For the text-containing cell, return its midpoint in (X, Y) coordinate format. 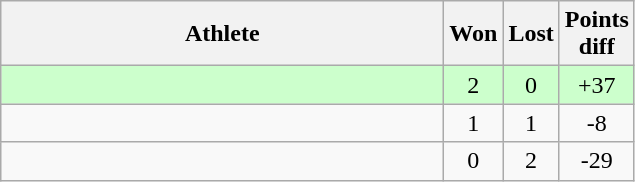
Won (474, 34)
Lost (531, 34)
-8 (596, 123)
-29 (596, 161)
Athlete (222, 34)
+37 (596, 85)
Pointsdiff (596, 34)
